Provide the (x, y) coordinate of the cell's center where the given text is located.  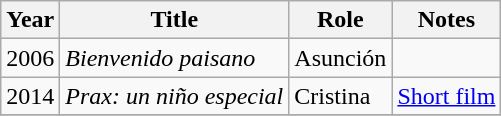
Short film (446, 96)
Title (174, 20)
Cristina (340, 96)
Year (30, 20)
Notes (446, 20)
2006 (30, 58)
Role (340, 20)
Prax: un niño especial (174, 96)
Asunción (340, 58)
Bienvenido paisano (174, 58)
2014 (30, 96)
